Search for the cell housing the specified text and yield its [X, Y] center coordinate. 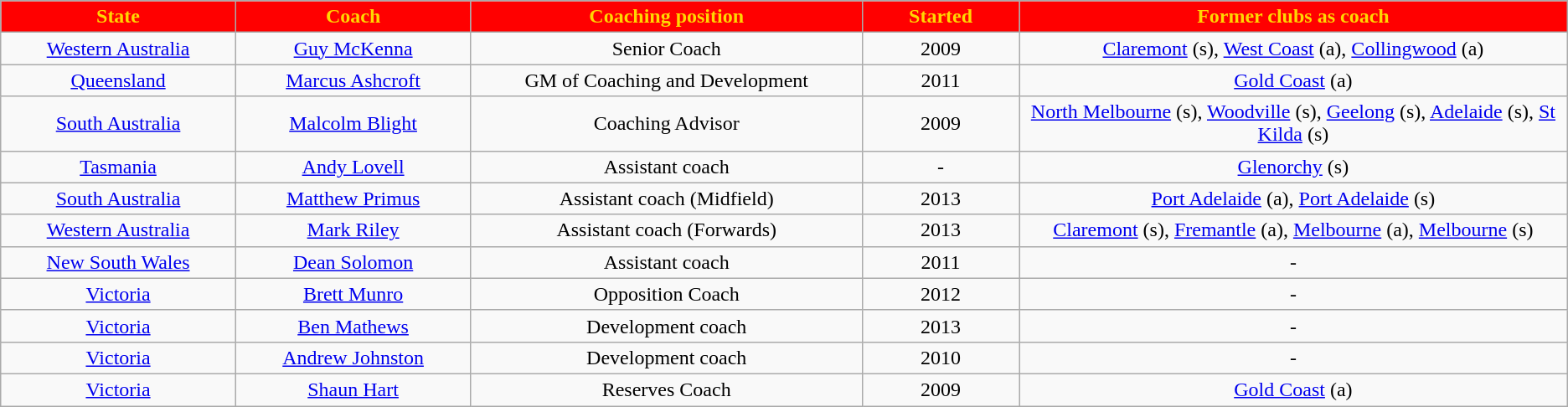
Former clubs as coach [1293, 17]
2010 [941, 358]
Matthew Primus [353, 198]
Guy McKenna [353, 49]
Claremont (s), West Coast (a), Collingwood (a) [1293, 49]
Opposition Coach [667, 294]
North Melbourne (s), Woodville (s), Geelong (s), Adelaide (s), St Kilda (s) [1293, 124]
Andy Lovell [353, 167]
State [119, 17]
Coaching position [667, 17]
Claremont (s), Fremantle (a), Melbourne (a), Melbourne (s) [1293, 230]
Mark Riley [353, 230]
Senior Coach [667, 49]
Reserves Coach [667, 389]
Glenorchy (s) [1293, 167]
Queensland [119, 80]
Assistant coach (Midfield) [667, 198]
Ben Mathews [353, 326]
Coach [353, 17]
Started [941, 17]
Malcolm Blight [353, 124]
2012 [941, 294]
Coaching Advisor [667, 124]
Shaun Hart [353, 389]
Port Adelaide (a), Port Adelaide (s) [1293, 198]
Marcus Ashcroft [353, 80]
Andrew Johnston [353, 358]
Dean Solomon [353, 262]
Tasmania [119, 167]
Brett Munro [353, 294]
GM of Coaching and Development [667, 80]
Assistant coach (Forwards) [667, 230]
New South Wales [119, 262]
